Determine the [x, y] coordinate at the center of the cell enclosing the given text.  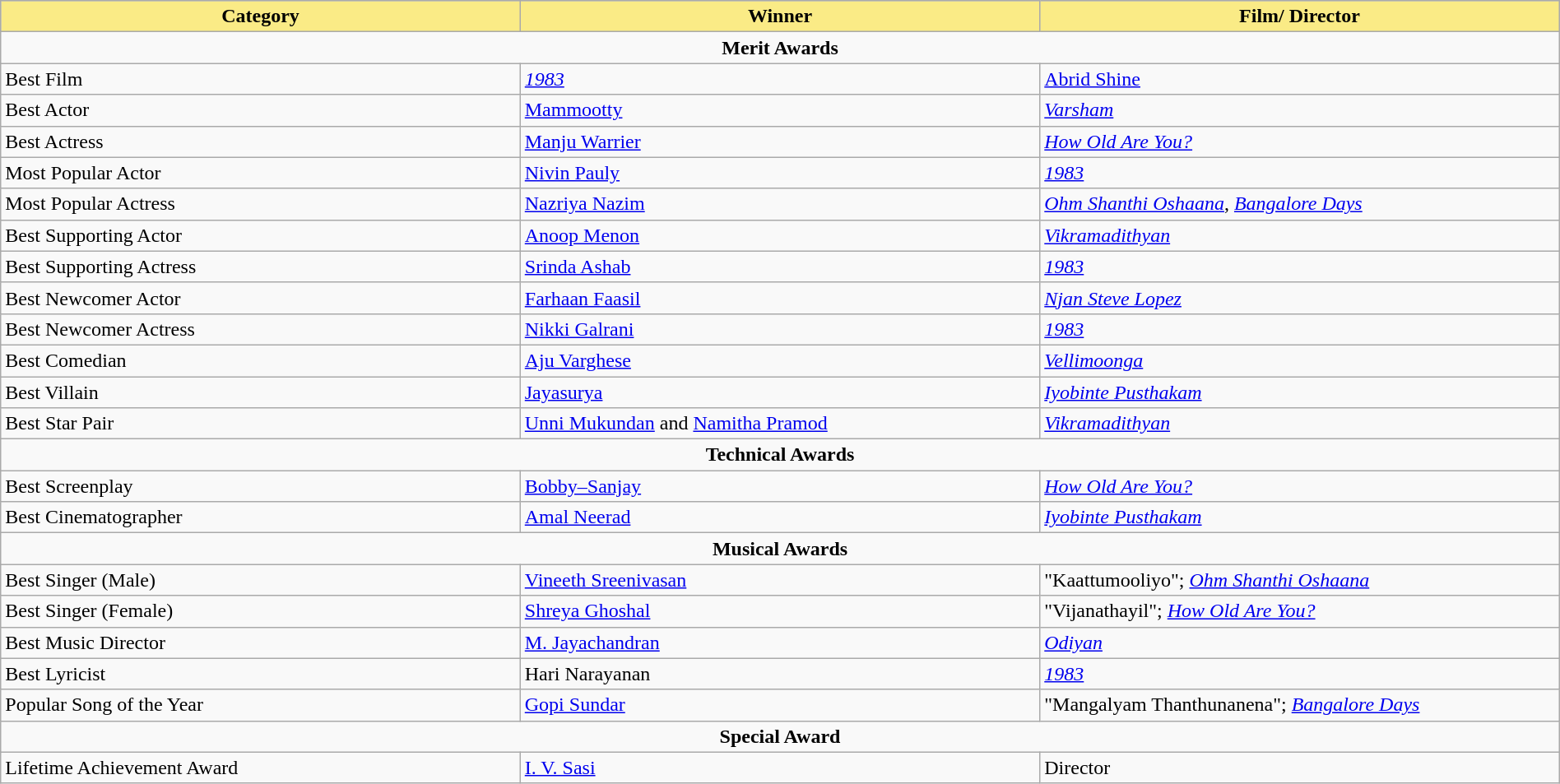
"Vijanathayil"; How Old Are You? [1300, 611]
Most Popular Actress [261, 204]
Unni Mukundan and Namitha Pramod [780, 424]
Njan Steve Lopez [1300, 298]
Best Newcomer Actress [261, 329]
Popular Song of the Year [261, 705]
"Kaattumooliyo"; Ohm Shanthi Oshaana [1300, 580]
Farhaan Faasil [780, 298]
Shreya Ghoshal [780, 611]
Film/ Director [1300, 16]
Vellimoonga [1300, 360]
Varsham [1300, 110]
Best Lyricist [261, 674]
Best Villain [261, 392]
Best Screenplay [261, 486]
Nikki Galrani [780, 329]
Best Supporting Actor [261, 235]
Jayasurya [780, 392]
Srinda Ashab [780, 267]
Hari Narayanan [780, 674]
Nivin Pauly [780, 173]
Abrid Shine [1300, 79]
Odiyan [1300, 643]
Anoop Menon [780, 235]
M. Jayachandran [780, 643]
Aju Varghese [780, 360]
Technical Awards [780, 455]
Best Cinematographer [261, 517]
Vineeth Sreenivasan [780, 580]
Mammootty [780, 110]
Best Music Director [261, 643]
Most Popular Actor [261, 173]
Director [1300, 768]
Best Singer (Male) [261, 580]
Best Comedian [261, 360]
Best Film [261, 79]
I. V. Sasi [780, 768]
Manju Warrier [780, 141]
Ohm Shanthi Oshaana, Bangalore Days [1300, 204]
Musical Awards [780, 549]
Best Supporting Actress [261, 267]
Winner [780, 16]
Best Actress [261, 141]
Bobby–Sanjay [780, 486]
Category [261, 16]
Best Star Pair [261, 424]
Nazriya Nazim [780, 204]
Special Award [780, 736]
Amal Neerad [780, 517]
"Mangalyam Thanthunanena"; Bangalore Days [1300, 705]
Best Newcomer Actor [261, 298]
Lifetime Achievement Award [261, 768]
Gopi Sundar [780, 705]
Merit Awards [780, 48]
Best Actor [261, 110]
Best Singer (Female) [261, 611]
